Return the (X, Y) coordinate for the center point of the cell that contains the specified text.  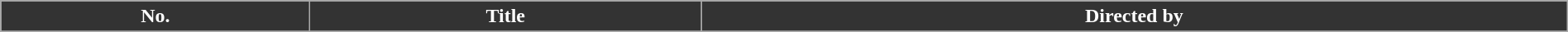
No. (155, 16)
Title (506, 16)
Directed by (1135, 16)
